Return the [x, y] coordinate for the center point of the cell that contains the specified text.  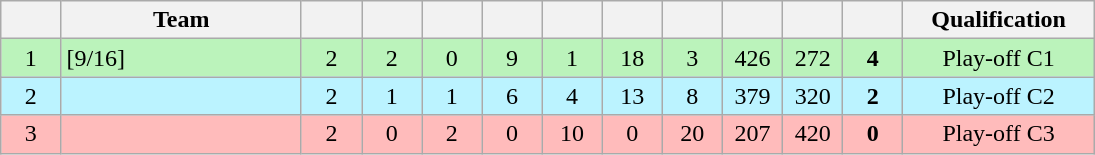
10 [572, 134]
Qualification [998, 20]
8 [692, 96]
Play-off C2 [998, 96]
Play-off C1 [998, 58]
[9/16] [182, 58]
207 [752, 134]
426 [752, 58]
272 [813, 58]
Play-off C3 [998, 134]
420 [813, 134]
20 [692, 134]
9 [512, 58]
379 [752, 96]
13 [632, 96]
18 [632, 58]
6 [512, 96]
Team [182, 20]
320 [813, 96]
